Identify which cell holds the provided text, then report its (X, Y) central coordinate. 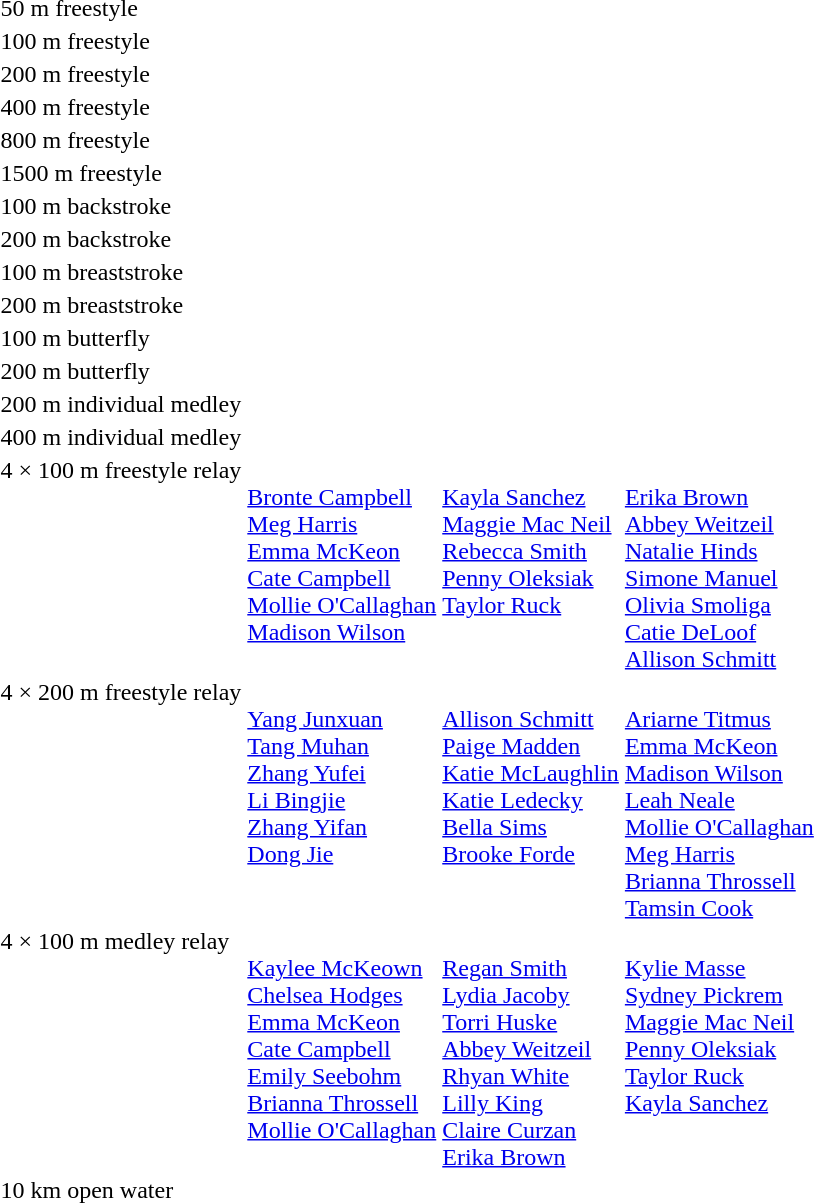
Bronte CampbellMeg HarrisEmma McKeonCate CampbellMollie O'CallaghanMadison Wilson (342, 564)
Kayla SanchezMaggie Mac NeilRebecca SmithPenny OleksiakTaylor Ruck (531, 564)
Kaylee McKeownChelsea HodgesEmma McKeonCate CampbellEmily SeebohmBrianna ThrossellMollie O'Callaghan (342, 1049)
Allison SchmittPaige MaddenKatie McLaughlinKatie LedeckyBella SimsBrooke Forde (531, 800)
Yang JunxuanTang MuhanZhang YufeiLi BingjieZhang YifanDong Jie (342, 800)
Regan SmithLydia JacobyTorri HuskeAbbey WeitzeilRhyan WhiteLilly KingClaire CurzanErika Brown (531, 1049)
